For the text-containing cell, return its midpoint in [X, Y] coordinate format. 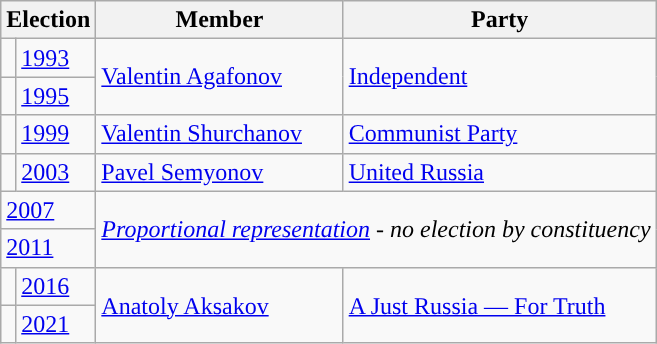
A Just Russia — For Truth [500, 305]
1993 [56, 58]
Valentin Agafonov [220, 77]
2011 [48, 248]
1995 [56, 96]
Proportional representation - no election by constituency [376, 229]
Valentin Shurchanov [220, 134]
1999 [56, 134]
Member [220, 20]
2007 [48, 210]
Communist Party [500, 134]
Election [48, 20]
United Russia [500, 172]
Pavel Semyonov [220, 172]
Anatoly Aksakov [220, 305]
2016 [56, 286]
2003 [56, 172]
Independent [500, 77]
2021 [56, 324]
Party [500, 20]
